Extract the [x, y] coordinate from the center of the cell holding the provided text.  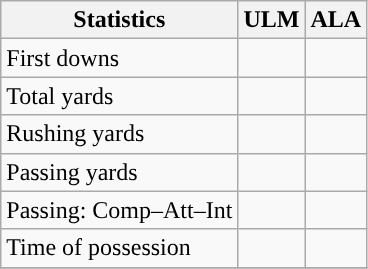
Statistics [120, 20]
Total yards [120, 96]
Passing: Comp–Att–Int [120, 210]
Passing yards [120, 172]
First downs [120, 58]
Time of possession [120, 248]
ULM [272, 20]
ALA [336, 20]
Rushing yards [120, 134]
